Detect which cell encompasses the target text, then output its (x, y) center coordinate. 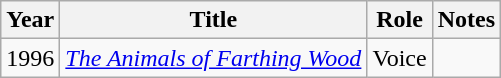
Notes (466, 20)
Role (400, 20)
1996 (30, 58)
Voice (400, 58)
The Animals of Farthing Wood (214, 58)
Year (30, 20)
Title (214, 20)
